Output the (X, Y) coordinate of the center of the cell containing the given text.  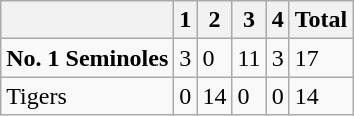
No. 1 Seminoles (88, 58)
Total (321, 20)
11 (249, 58)
4 (278, 20)
Tigers (88, 96)
1 (186, 20)
2 (214, 20)
17 (321, 58)
